Determine the [X, Y] coordinate at the center of the cell enclosing the given text.  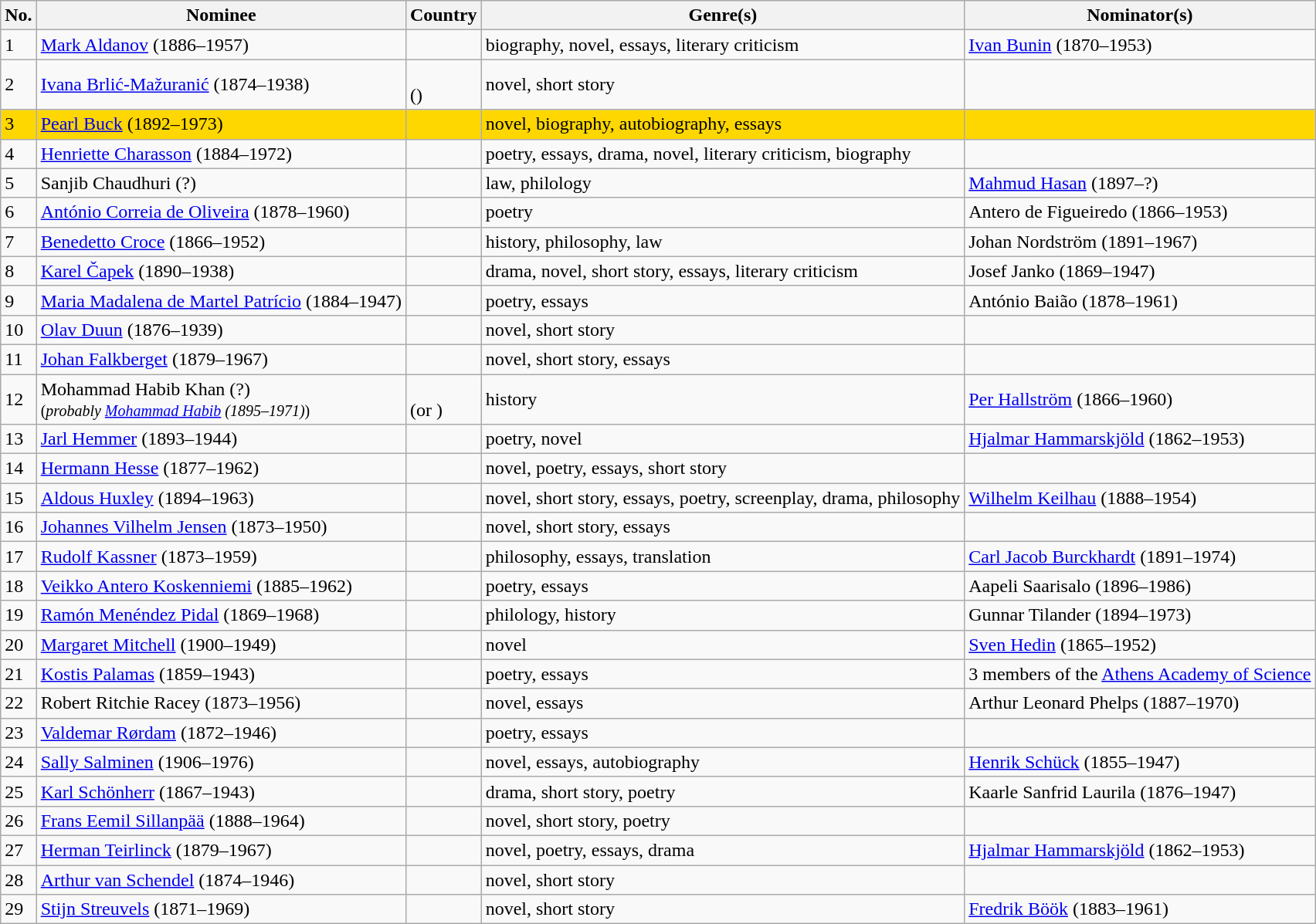
26 [19, 821]
15 [19, 498]
24 [19, 762]
novel, essays [723, 703]
Herman Teirlinck (1879–1967) [221, 850]
16 [19, 527]
Maria Madalena de Martel Patrício (1884–1947) [221, 300]
Nominator(s) [1140, 15]
22 [19, 703]
Sally Salminen (1906–1976) [221, 762]
19 [19, 615]
Carl Jacob Burckhardt (1891–1974) [1140, 557]
novel, essays, autobiography [723, 762]
(or ) [443, 398]
11 [19, 359]
Veikko Antero Koskenniemi (1885–1962) [221, 586]
Ivana Brlić-Mažuranić (1874–1938) [221, 85]
Arthur Leonard Phelps (1887–1970) [1140, 703]
Mahmud Hasan (1897–?) [1140, 183]
Josef Janko (1869–1947) [1140, 271]
Aldous Huxley (1894–1963) [221, 498]
Ramón Menéndez Pidal (1869–1968) [221, 615]
novel, poetry, essays, short story [723, 469]
18 [19, 586]
Sven Hedin (1865–1952) [1140, 645]
Antero de Figueiredo (1866–1953) [1140, 212]
Nominee [221, 15]
Benedetto Croce (1866–1952) [221, 242]
history [723, 398]
Mark Aldanov (1886–1957) [221, 45]
17 [19, 557]
biography, novel, essays, literary criticism [723, 45]
novel, short story, poetry [723, 821]
3 members of the Athens Academy of Science [1140, 674]
Pearl Buck (1892–1973) [221, 124]
() [443, 85]
1 [19, 45]
9 [19, 300]
law, philology [723, 183]
Hermann Hesse (1877–1962) [221, 469]
3 [19, 124]
2 [19, 85]
Johan Falkberget (1879–1967) [221, 359]
Mohammad Habib Khan (?)(probably Mohammad Habib (1895–1971)) [221, 398]
Country [443, 15]
23 [19, 733]
novel, short story, essays, poetry, screenplay, drama, philosophy [723, 498]
7 [19, 242]
Gunnar Tilander (1894–1973) [1140, 615]
novel, poetry, essays, drama [723, 850]
Henriette Charasson (1884–1972) [221, 154]
drama, novel, short story, essays, literary criticism [723, 271]
Johan Nordström (1891–1967) [1140, 242]
Frans Eemil Sillanpää (1888–1964) [221, 821]
drama, short story, poetry [723, 791]
poetry [723, 212]
philology, history [723, 615]
12 [19, 398]
Johannes Vilhelm Jensen (1873–1950) [221, 527]
29 [19, 909]
poetry, novel [723, 439]
Stijn Streuvels (1871–1969) [221, 909]
António Baião (1878–1961) [1140, 300]
novel [723, 645]
Per Hallström (1866–1960) [1140, 398]
Valdemar Rørdam (1872–1946) [221, 733]
No. [19, 15]
Jarl Hemmer (1893–1944) [221, 439]
Fredrik Böök (1883–1961) [1140, 909]
Aapeli Saarisalo (1896–1986) [1140, 586]
Margaret Mitchell (1900–1949) [221, 645]
Kostis Palamas (1859–1943) [221, 674]
Robert Ritchie Racey (1873–1956) [221, 703]
10 [19, 330]
Genre(s) [723, 15]
philosophy, essays, translation [723, 557]
14 [19, 469]
8 [19, 271]
Henrik Schück (1855–1947) [1140, 762]
21 [19, 674]
Karl Schönherr (1867–1943) [221, 791]
António Correia de Oliveira (1878–1960) [221, 212]
13 [19, 439]
20 [19, 645]
4 [19, 154]
Karel Čapek (1890–1938) [221, 271]
Sanjib Chaudhuri (?) [221, 183]
Kaarle Sanfrid Laurila (1876–1947) [1140, 791]
novel, biography, autobiography, essays [723, 124]
Olav Duun (1876–1939) [221, 330]
28 [19, 879]
poetry, essays, drama, novel, literary criticism, biography [723, 154]
5 [19, 183]
Rudolf Kassner (1873–1959) [221, 557]
25 [19, 791]
27 [19, 850]
Wilhelm Keilhau (1888–1954) [1140, 498]
6 [19, 212]
history, philosophy, law [723, 242]
Ivan Bunin (1870–1953) [1140, 45]
Arthur van Schendel (1874–1946) [221, 879]
